Locate the cell with the specified text and output its (X, Y) center coordinate. 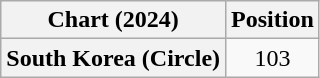
103 (273, 58)
Chart (2024) (114, 20)
Position (273, 20)
South Korea (Circle) (114, 58)
